Pinpoint the cell where the given text exists, returning its (X, Y) midpoint coordinate. 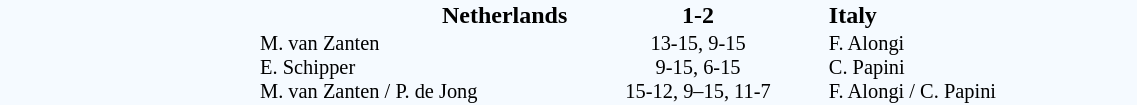
13-15, 9-159-15, 6-1515-12, 9–15, 11-7 (698, 68)
Italy (982, 15)
1-2 (698, 15)
Netherlands (414, 15)
F. AlongiC. PapiniF. Alongi / C. Papini (982, 68)
M. van ZantenE. SchipperM. van Zanten / P. de Jong (414, 68)
